Return (X, Y) of the center of cell containing provided text 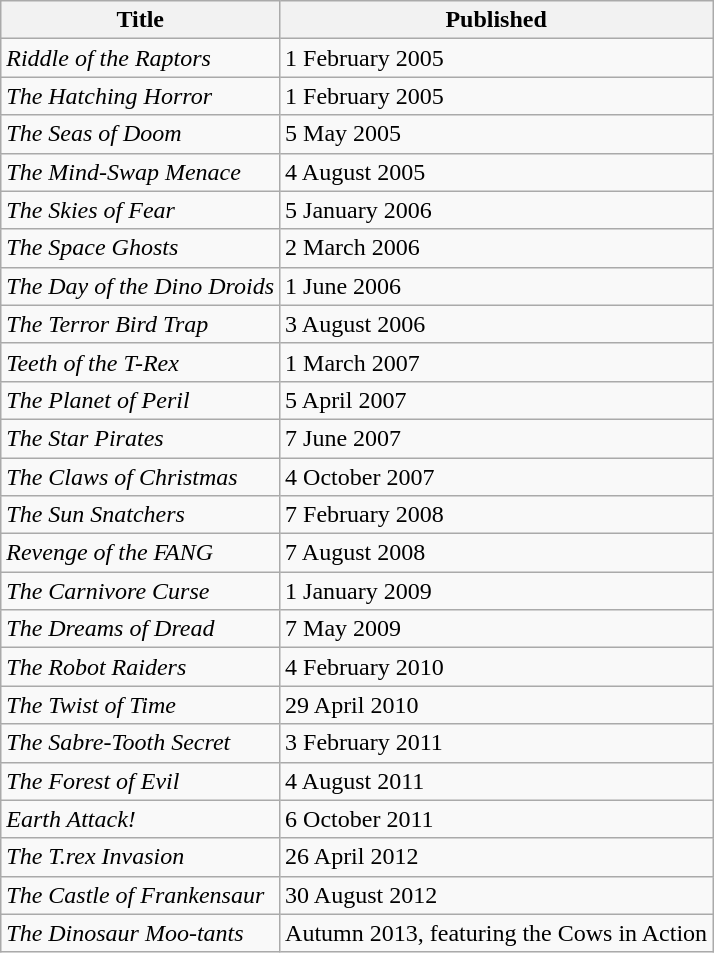
Riddle of the Raptors (140, 58)
29 April 2010 (496, 705)
The Carnivore Curse (140, 591)
5 April 2007 (496, 400)
30 August 2012 (496, 895)
26 April 2012 (496, 857)
3 February 2011 (496, 743)
The Sun Snatchers (140, 515)
The Mind-Swap Menace (140, 172)
4 February 2010 (496, 667)
The Sabre-Tooth Secret (140, 743)
The Dreams of Dread (140, 629)
The Seas of Doom (140, 134)
5 January 2006 (496, 210)
The Day of the Dino Droids (140, 286)
The Castle of Frankensaur (140, 895)
Revenge of the FANG (140, 553)
The Hatching Horror (140, 96)
The Claws of Christmas (140, 477)
1 March 2007 (496, 362)
Published (496, 20)
The Planet of Peril (140, 400)
5 May 2005 (496, 134)
3 August 2006 (496, 324)
Autumn 2013, featuring the Cows in Action (496, 933)
The Star Pirates (140, 438)
7 August 2008 (496, 553)
The Robot Raiders (140, 667)
The Skies of Fear (140, 210)
The Terror Bird Trap (140, 324)
1 January 2009 (496, 591)
The Twist of Time (140, 705)
4 August 2005 (496, 172)
1 June 2006 (496, 286)
4 August 2011 (496, 781)
Title (140, 20)
The Forest of Evil (140, 781)
6 October 2011 (496, 819)
4 October 2007 (496, 477)
Earth Attack! (140, 819)
The T.rex Invasion (140, 857)
7 February 2008 (496, 515)
Teeth of the T-Rex (140, 362)
2 March 2006 (496, 248)
The Dinosaur Moo-tants (140, 933)
The Space Ghosts (140, 248)
7 June 2007 (496, 438)
7 May 2009 (496, 629)
